Locate the cell with the specified text and output its (X, Y) center coordinate. 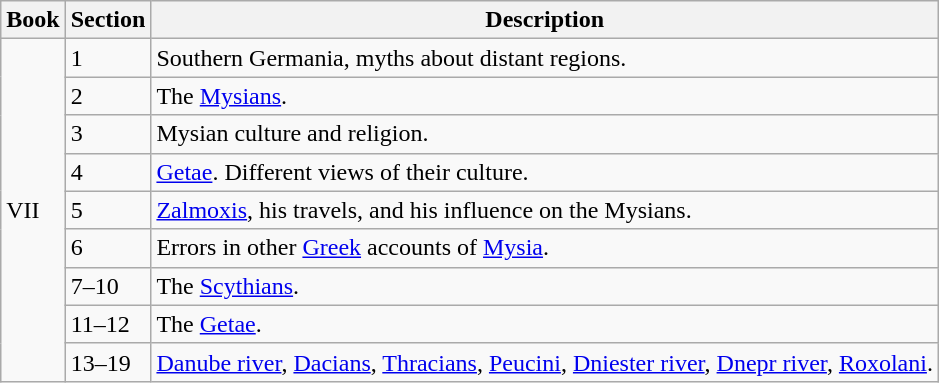
5 (108, 210)
4 (108, 172)
Zalmoxis, his travels, and his influence on the Mysians. (545, 210)
Section (108, 20)
The Getae. (545, 324)
Danube river, Dacians, Thracians, Peucini, Dniester river, Dnepr river, Roxolani. (545, 362)
Mysian culture and religion. (545, 134)
Book (33, 20)
The Mysians. (545, 96)
The Scythians. (545, 286)
2 (108, 96)
11–12 (108, 324)
3 (108, 134)
Errors in other Greek accounts of Mysia. (545, 248)
Southern Germania, myths about distant regions. (545, 58)
Getae. Different views of their culture. (545, 172)
Description (545, 20)
6 (108, 248)
13–19 (108, 362)
7–10 (108, 286)
1 (108, 58)
VII (33, 210)
